Return [X, Y] of the center of cell containing provided text 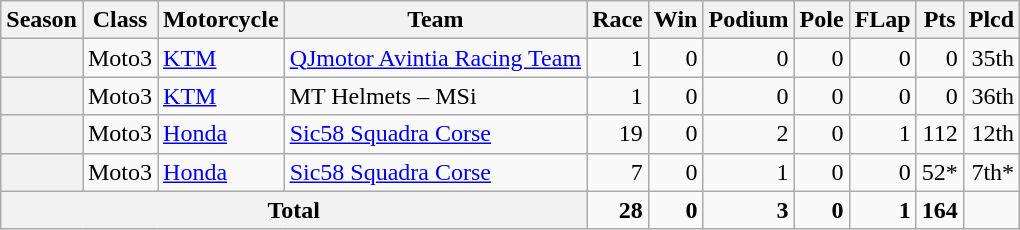
QJmotor Avintia Racing Team [435, 58]
Podium [748, 20]
164 [940, 210]
Season [42, 20]
36th [991, 96]
7th* [991, 172]
Pole [822, 20]
7 [618, 172]
112 [940, 134]
Total [294, 210]
12th [991, 134]
Race [618, 20]
28 [618, 210]
Team [435, 20]
MT Helmets – MSi [435, 96]
Motorcycle [222, 20]
3 [748, 210]
Plcd [991, 20]
Class [120, 20]
52* [940, 172]
2 [748, 134]
Pts [940, 20]
FLap [882, 20]
19 [618, 134]
35th [991, 58]
Win [676, 20]
